Locate the cell with the specified text and output its (x, y) center coordinate. 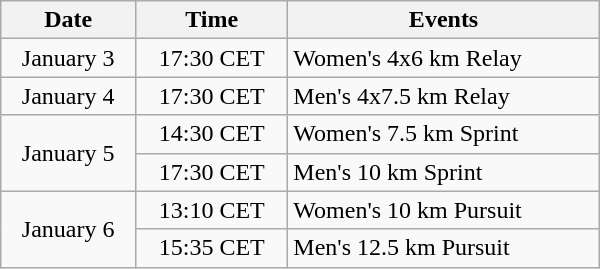
Men's 12.5 km Pursuit (444, 248)
Date (68, 20)
Time (212, 20)
15:35 CET (212, 248)
Men's 10 km Sprint (444, 172)
13:10 CET (212, 210)
Men's 4x7.5 km Relay (444, 96)
14:30 CET (212, 134)
January 5 (68, 153)
Women's 4x6 km Relay (444, 58)
January 3 (68, 58)
Events (444, 20)
January 4 (68, 96)
January 6 (68, 229)
Women's 7.5 km Sprint (444, 134)
Women's 10 km Pursuit (444, 210)
